Determine the [X, Y] coordinate at the center of the cell enclosing the given text.  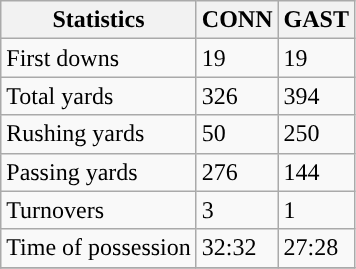
Time of possession [99, 248]
Rushing yards [99, 134]
326 [237, 96]
Statistics [99, 20]
GAST [316, 20]
276 [237, 172]
1 [316, 210]
50 [237, 134]
394 [316, 96]
CONN [237, 20]
32:32 [237, 248]
27:28 [316, 248]
250 [316, 134]
Total yards [99, 96]
3 [237, 210]
Turnovers [99, 210]
Passing yards [99, 172]
144 [316, 172]
First downs [99, 58]
